Identify which cell holds the provided text, then report its (X, Y) central coordinate. 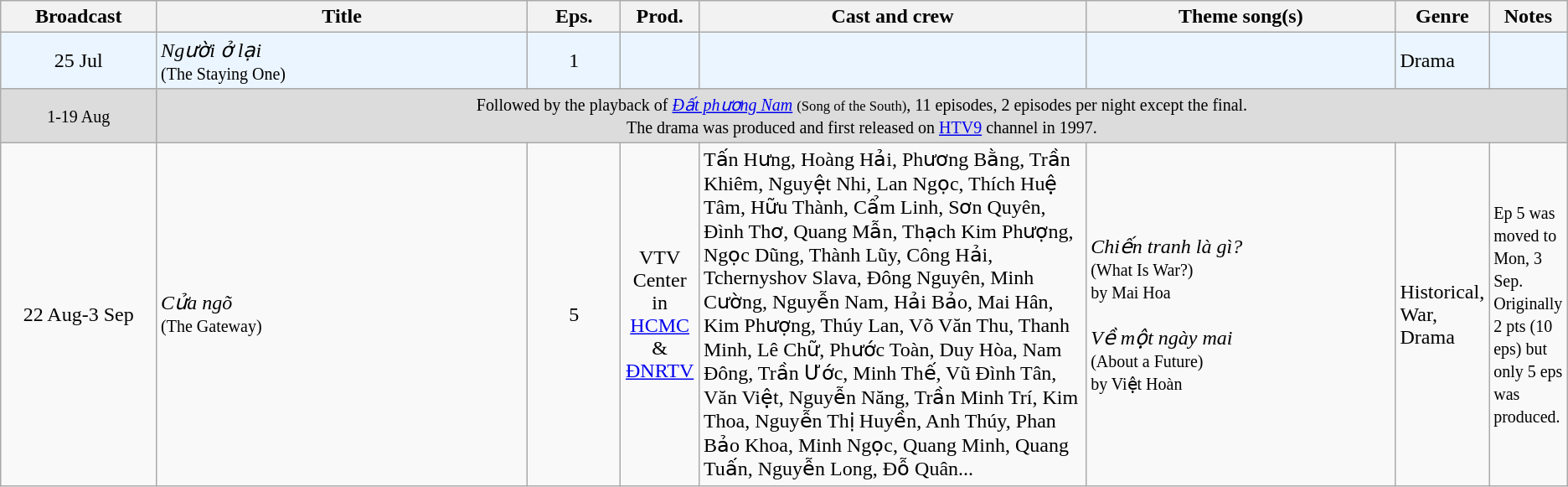
25 Jul (79, 60)
1 (575, 60)
Chiến tranh là gì?(What Is War?)by Mai HoaVề một ngày mai(About a Future)by Việt Hoàn (1241, 313)
Theme song(s) (1241, 17)
1-19 Aug (79, 116)
Drama (1442, 60)
Genre (1442, 17)
5 (575, 313)
Người ở lại (The Staying One) (342, 60)
Notes (1529, 17)
Cast and crew (892, 17)
Eps. (575, 17)
Ep 5 was moved to Mon, 3 Sep. Originally 2 pts (10 eps) but only 5 eps was produced. (1529, 313)
Historical, War, Drama (1442, 313)
Title (342, 17)
22 Aug-3 Sep (79, 313)
VTV Center in HCMC&ĐNRTV (660, 313)
Cửa ngõ (The Gateway) (342, 313)
Prod. (660, 17)
Broadcast (79, 17)
